From the cell containing the given text, extract its center point as [x, y] coordinate. 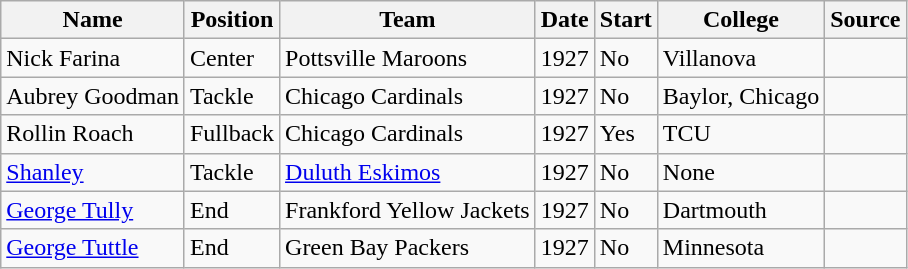
Duluth Eskimos [408, 172]
Source [866, 20]
Baylor, Chicago [740, 96]
None [740, 172]
Minnesota [740, 248]
Center [232, 58]
Name [93, 20]
Frankford Yellow Jackets [408, 210]
Villanova [740, 58]
Pottsville Maroons [408, 58]
George Tully [93, 210]
Aubrey Goodman [93, 96]
Dartmouth [740, 210]
Nick Farina [93, 58]
Date [564, 20]
George Tuttle [93, 248]
Fullback [232, 134]
TCU [740, 134]
Green Bay Packers [408, 248]
Start [626, 20]
Team [408, 20]
College [740, 20]
Yes [626, 134]
Rollin Roach [93, 134]
Position [232, 20]
Shanley [93, 172]
